Return the (x, y) coordinate for the center point of the cell that contains the specified text.  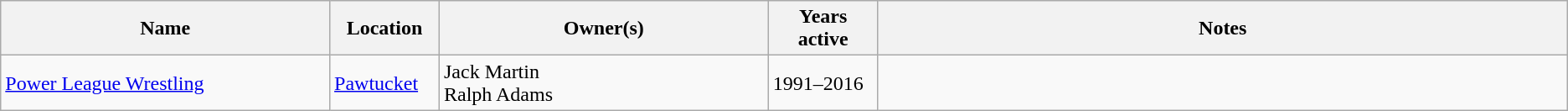
Location (385, 29)
Years active (823, 29)
Jack MartinRalph Adams (603, 82)
Notes (1223, 29)
Pawtucket (385, 82)
Name (166, 29)
1991–2016 (823, 82)
Power League Wrestling (166, 82)
Owner(s) (603, 29)
